Output the [x, y] coordinate of the center of the cell containing the given text.  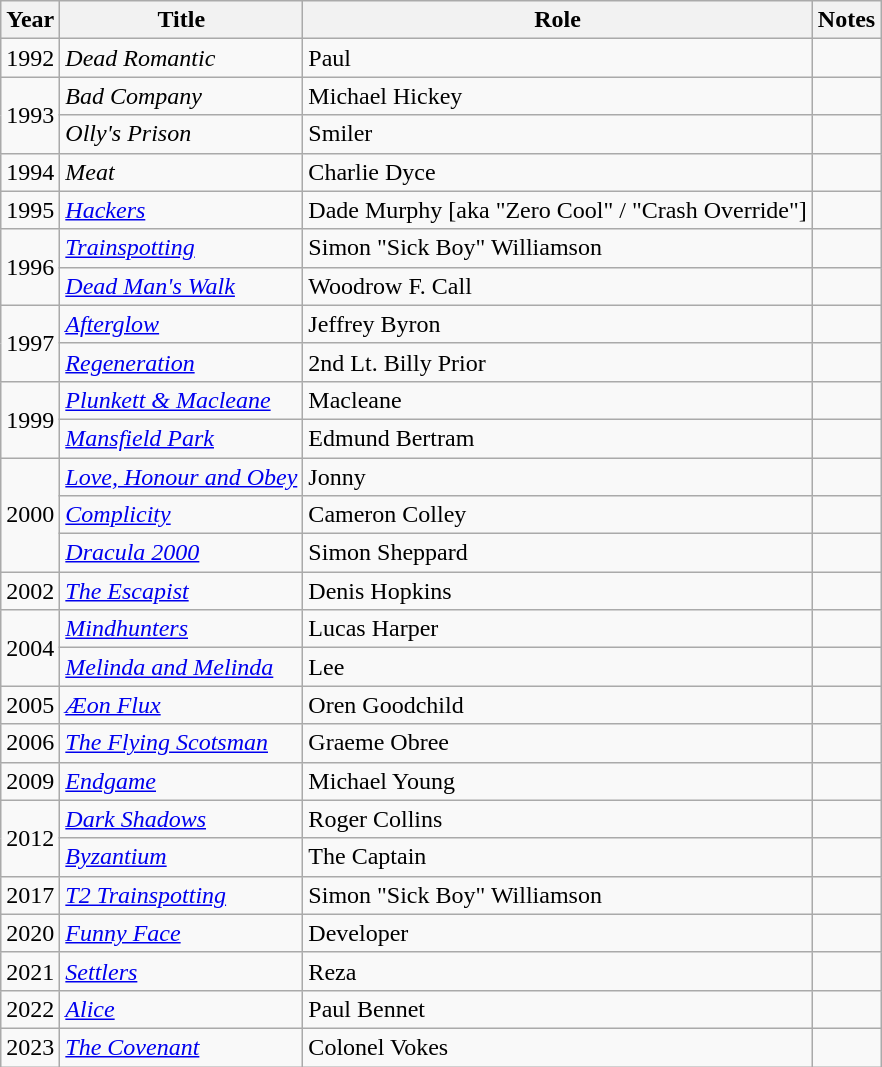
Regeneration [182, 362]
Developer [558, 933]
2017 [30, 895]
The Captain [558, 857]
Denis Hopkins [558, 591]
1996 [30, 267]
Funny Face [182, 933]
Hackers [182, 210]
Colonel Vokes [558, 1047]
Oren Goodchild [558, 705]
2022 [30, 1009]
2020 [30, 933]
2005 [30, 705]
Alice [182, 1009]
Michael Hickey [558, 96]
Settlers [182, 971]
1992 [30, 58]
1999 [30, 419]
Roger Collins [558, 819]
Dade Murphy [aka "Zero Cool" / "Crash Override"] [558, 210]
Mansfield Park [182, 438]
T2 Trainspotting [182, 895]
1993 [30, 115]
Macleane [558, 400]
2nd Lt. Billy Prior [558, 362]
Lucas Harper [558, 629]
Jonny [558, 477]
Love, Honour and Obey [182, 477]
Dead Man's Walk [182, 286]
Graeme Obree [558, 743]
Cameron Colley [558, 515]
Plunkett & Macleane [182, 400]
2000 [30, 515]
Complicity [182, 515]
2009 [30, 781]
Year [30, 20]
Melinda and Melinda [182, 667]
2002 [30, 591]
Dark Shadows [182, 819]
2004 [30, 648]
Smiler [558, 134]
1994 [30, 172]
Bad Company [182, 96]
Olly's Prison [182, 134]
2023 [30, 1047]
Simon Sheppard [558, 553]
1997 [30, 343]
Afterglow [182, 324]
2006 [30, 743]
Byzantium [182, 857]
Endgame [182, 781]
The Escapist [182, 591]
Mindhunters [182, 629]
Notes [846, 20]
1995 [30, 210]
The Covenant [182, 1047]
Role [558, 20]
The Flying Scotsman [182, 743]
Paul Bennet [558, 1009]
Reza [558, 971]
2021 [30, 971]
Jeffrey Byron [558, 324]
Charlie Dyce [558, 172]
Dracula 2000 [182, 553]
2012 [30, 838]
Dead Romantic [182, 58]
Trainspotting [182, 248]
Woodrow F. Call [558, 286]
Lee [558, 667]
Edmund Bertram [558, 438]
Title [182, 20]
Paul [558, 58]
Æon Flux [182, 705]
Michael Young [558, 781]
Meat [182, 172]
